Return the (X, Y) coordinate for the center point of the cell that contains the specified text.  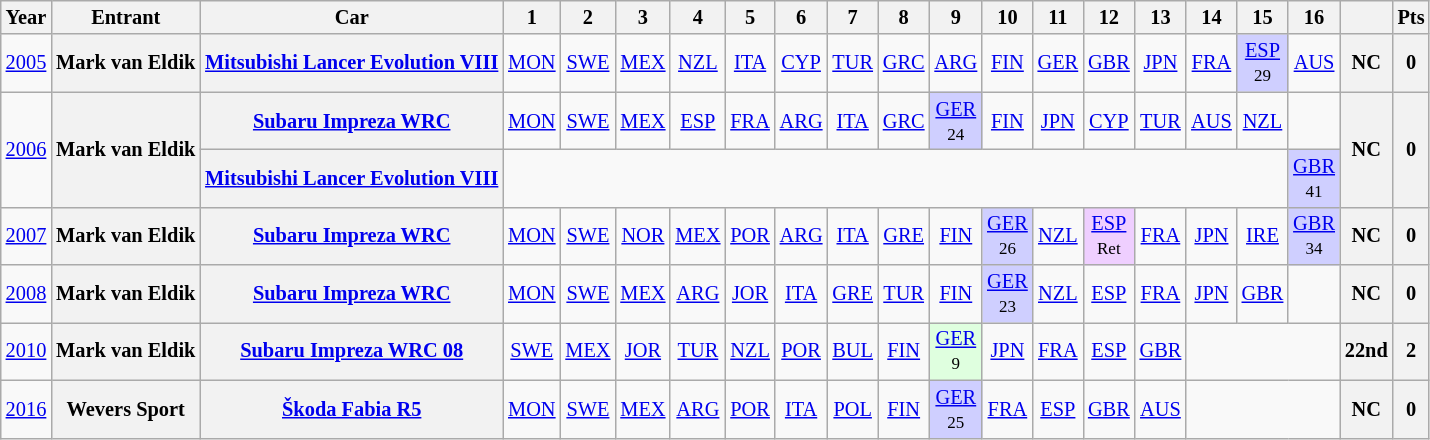
Subaru Impreza WRC 08 (352, 351)
4 (698, 17)
Year (26, 17)
12 (1109, 17)
GER (1058, 63)
2008 (26, 294)
6 (802, 17)
Škoda Fabia R5 (352, 409)
11 (1058, 17)
GER26 (1007, 236)
8 (904, 17)
Pts (1412, 17)
16 (1314, 17)
2016 (26, 409)
ESPRet (1109, 236)
Wevers Sport (126, 409)
Entrant (126, 17)
NOR (642, 236)
14 (1211, 17)
GER25 (956, 409)
5 (750, 17)
GER24 (956, 121)
2006 (26, 150)
22nd (1366, 351)
13 (1161, 17)
3 (642, 17)
10 (1007, 17)
Car (352, 17)
IRE (1263, 236)
7 (852, 17)
GER9 (956, 351)
2010 (26, 351)
GER23 (1007, 294)
15 (1263, 17)
1 (532, 17)
2005 (26, 63)
2007 (26, 236)
ESP29 (1263, 63)
GBR34 (1314, 236)
POL (852, 409)
GBR41 (1314, 178)
BUL (852, 351)
9 (956, 17)
